From the cell containing the given text, extract its center point as [x, y] coordinate. 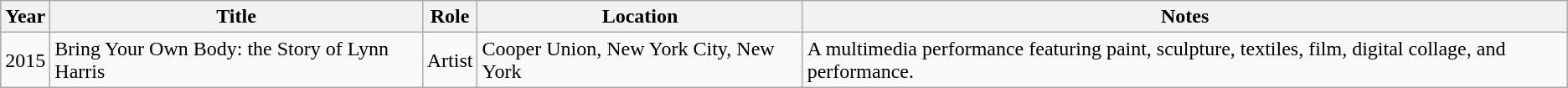
Role [450, 17]
Cooper Union, New York City, New York [640, 60]
Title [236, 17]
Artist [450, 60]
2015 [25, 60]
Year [25, 17]
Notes [1184, 17]
A multimedia performance featuring paint, sculpture, textiles, film, digital collage, and performance. [1184, 60]
Bring Your Own Body: the Story of Lynn Harris [236, 60]
Location [640, 17]
